Return the (x, y) coordinate for the center point of the cell that contains the specified text.  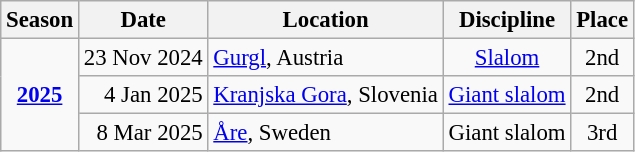
Åre, Sweden (326, 133)
3rd (602, 133)
Location (326, 20)
Date (143, 20)
Gurgl, Austria (326, 58)
23 Nov 2024 (143, 58)
8 Mar 2025 (143, 133)
Discipline (507, 20)
Slalom (507, 58)
4 Jan 2025 (143, 95)
Place (602, 20)
2025 (40, 96)
Kranjska Gora, Slovenia (326, 95)
Season (40, 20)
